From the cell containing the given text, extract its center point as (X, Y) coordinate. 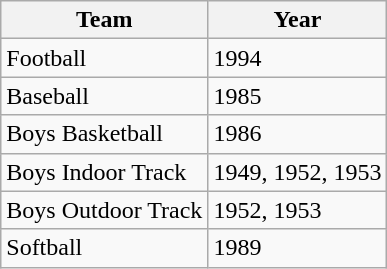
Boys Indoor Track (104, 172)
Football (104, 58)
Team (104, 20)
Boys Basketball (104, 134)
1989 (298, 248)
1986 (298, 134)
1949, 1952, 1953 (298, 172)
1985 (298, 96)
Year (298, 20)
Boys Outdoor Track (104, 210)
1952, 1953 (298, 210)
Baseball (104, 96)
Softball (104, 248)
1994 (298, 58)
